From the cell containing the given text, extract its center point as [X, Y] coordinate. 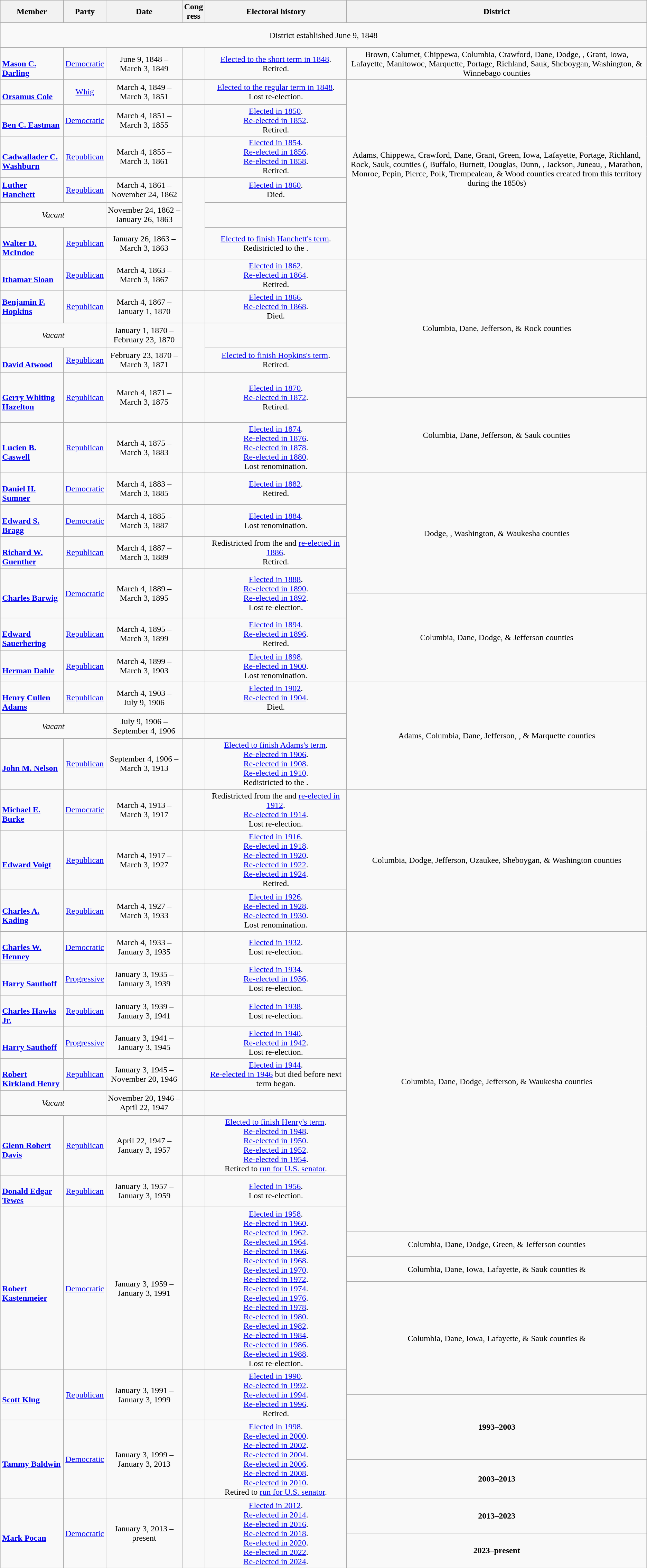
Elected in 1854.Re-elected in 1856.Re-elected in 1858.Retired. [276, 157]
Columbia, Dodge, Jefferson, Ozaukee, Sheboygan, & Washington counties [497, 860]
Donald Edgar Tewes [32, 1191]
Daniel H. Sumner [32, 489]
November 20, 1946 –April 22, 1947 [144, 1103]
Charles Hawks Jr. [32, 1011]
Electoral history [276, 12]
Benjamin F. Hopkins [32, 307]
Elected in 1850.Re-elected in 1852.Retired. [276, 120]
March 4, 1895 –March 3, 1899 [144, 634]
Columbia, Dane, Jefferson, & Rock counties [497, 328]
Adams, Columbia, Dane, Jefferson, , & Marquette counties [497, 736]
Luther Hanchett [32, 190]
January 3, 1939 –January 3, 1941 [144, 1011]
Lucien B. Caswell [32, 448]
2013–2023 [497, 1516]
Glenn Robert Davis [32, 1145]
July 9, 1906 –September 4, 1906 [144, 726]
Congress [194, 12]
March 4, 1887 –March 3, 1889 [144, 552]
David Atwood [32, 360]
Robert Kirkland Henry [32, 1074]
Elected in 1884.Lost renomination. [276, 520]
March 4, 1863 –March 3, 1867 [144, 275]
Herman Dahle [32, 666]
Redistricted from the and re-elected in 1912.Re-elected in 1914.Lost re-election. [276, 810]
March 4, 1849 –March 3, 1851 [144, 92]
Columbia, Dane, Dodge, & Jefferson counties [497, 637]
Henry Cullen Adams [32, 698]
Charles Barwig [32, 593]
Redistricted from the and re-elected in 1886.Retired. [276, 552]
Michael E. Burke [32, 810]
September 4, 1906 –March 3, 1913 [144, 764]
Dodge, , Washington, & Waukesha counties [497, 533]
March 4, 1883 –March 3, 1885 [144, 489]
January 3, 1991 –January 3, 1999 [144, 1395]
Cadwallader C. Washburn [32, 157]
Elected to the short term in 1848.Retired. [276, 64]
Columbia, Dane, Dodge, Green, & Jefferson counties [497, 1244]
2023–present [497, 1551]
Orsamus Cole [32, 92]
Elected in 1944.Re-elected in 1946 but died before next term began. [276, 1074]
Elected in 1874.Re-elected in 1876.Re-elected in 1878.Re-elected in 1880.Lost renomination. [276, 448]
January 3, 2013 –present [144, 1533]
March 4, 1917 –March 3, 1927 [144, 860]
March 4, 1855 –March 3, 1861 [144, 157]
March 4, 1927 –March 3, 1933 [144, 911]
March 4, 1867 –January 1, 1870 [144, 307]
March 4, 1913 –March 3, 1917 [144, 810]
Edward S. Bragg [32, 520]
June 9, 1848 –March 3, 1849 [144, 64]
March 4, 1903 –July 9, 1906 [144, 698]
Richard W. Guenther [32, 552]
November 24, 1862 –January 26, 1863 [144, 215]
March 4, 1933 –January 3, 1935 [144, 947]
Walter D. McIndoe [32, 243]
January 3, 1999 –January 3, 2013 [144, 1459]
Party [85, 12]
Columbia, Dane, Jefferson, & Sauk counties [497, 435]
Elected to finish Henry's term.Re-elected in 1948.Re-elected in 1950.Re-elected in 1952.Re-elected in 1954.Retired to run for U.S. senator. [276, 1145]
March 4, 1875 –March 3, 1883 [144, 448]
2003–2013 [497, 1479]
Scott Klug [32, 1395]
March 4, 1889 –March 3, 1895 [144, 593]
Tammy Baldwin [32, 1459]
Elected in 1926.Re-elected in 1928.Re-elected in 1930.Lost renomination. [276, 911]
Elected in 1934.Re-elected in 1936.Lost re-election. [276, 979]
Elected in 1894.Re-elected in 1896.Retired. [276, 634]
Elected in 1870.Re-elected in 1872.Retired. [276, 397]
April 22, 1947 –January 3, 1957 [144, 1145]
Elected in 1882.Retired. [276, 489]
February 23, 1870 –March 3, 1871 [144, 360]
March 4, 1885 –March 3, 1887 [144, 520]
Elected in 1866.Re-elected in 1868.Died. [276, 307]
Elected to finish Adams's term.Re-elected in 1906.Re-elected in 1908.Re-elected in 1910.Redistricted to the . [276, 764]
January 3, 1941 –January 3, 1945 [144, 1043]
Robert Kastenmeier [32, 1288]
Edward Voigt [32, 860]
Elected to finish Hanchett's term.Redistricted to the . [276, 243]
1993–2003 [497, 1427]
Date [144, 12]
January 26, 1863 –March 3, 1863 [144, 243]
Elected in 1956.Lost re-election. [276, 1191]
January 1, 1870 –February 23, 1870 [144, 335]
Member [32, 12]
Elected in 1916.Re-elected in 1918.Re-elected in 1920.Re-elected in 1922.Re-elected in 1924.Retired. [276, 860]
January 3, 1957 –January 3, 1959 [144, 1191]
Elected in 1888.Re-elected in 1890.Re-elected in 1892.Lost re-election. [276, 593]
Elected to finish Hopkins's term.Retired. [276, 360]
District established June 9, 1848 [323, 35]
John M. Nelson [32, 764]
Elected in 1940.Re-elected in 1942.Lost re-election. [276, 1043]
Columbia, Dane, Dodge, Jefferson, & Waukesha counties [497, 1082]
March 4, 1899 –March 3, 1903 [144, 666]
Mark Pocan [32, 1533]
Ben C. Eastman [32, 120]
District [497, 12]
Gerry Whiting Hazelton [32, 397]
March 4, 1851 –March 3, 1855 [144, 120]
Elected in 2012.Re-elected in 2014.Re-elected in 2016.Re-elected in 2018.Re-elected in 2020.Re-elected in 2022.Re-elected in 2024. [276, 1533]
Elected in 1938.Lost re-election. [276, 1011]
March 4, 1871 –March 3, 1875 [144, 397]
Ithamar Sloan [32, 275]
Elected to the regular term in 1848.Lost re-election. [276, 92]
Edward Sauerhering [32, 634]
Elected in 1902.Re-elected in 1904.Died. [276, 698]
Elected in 1898.Re-elected in 1900.Lost renomination. [276, 666]
March 4, 1861 –November 24, 1862 [144, 190]
Charles W. Henney [32, 947]
January 3, 1959 –January 3, 1991 [144, 1288]
Whig [85, 92]
Elected in 1862.Re-elected in 1864.Retired. [276, 275]
Mason C. Darling [32, 64]
January 3, 1935 –January 3, 1939 [144, 979]
Charles A. Kading [32, 911]
Elected in 1932.Lost re-election. [276, 947]
Elected in 1860.Died. [276, 190]
January 3, 1945 –November 20, 1946 [144, 1074]
Elected in 1990.Re-elected in 1992.Re-elected in 1994.Re-elected in 1996.Retired. [276, 1395]
